Identify which cell holds the provided text, then report its [x, y] central coordinate. 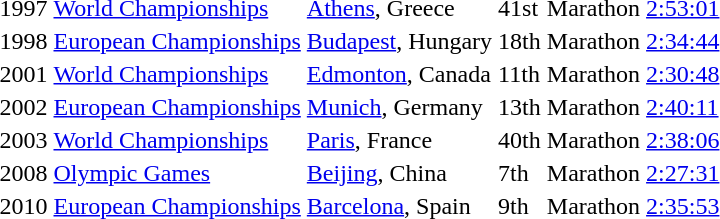
Beijing, China [399, 173]
18th [520, 41]
13th [520, 107]
Olympic Games [177, 173]
Edmonton, Canada [399, 74]
40th [520, 140]
Budapest, Hungary [399, 41]
Munich, Germany [399, 107]
11th [520, 74]
7th [520, 173]
Paris, France [399, 140]
